Output the (X, Y) coordinate of the center of the cell containing the given text.  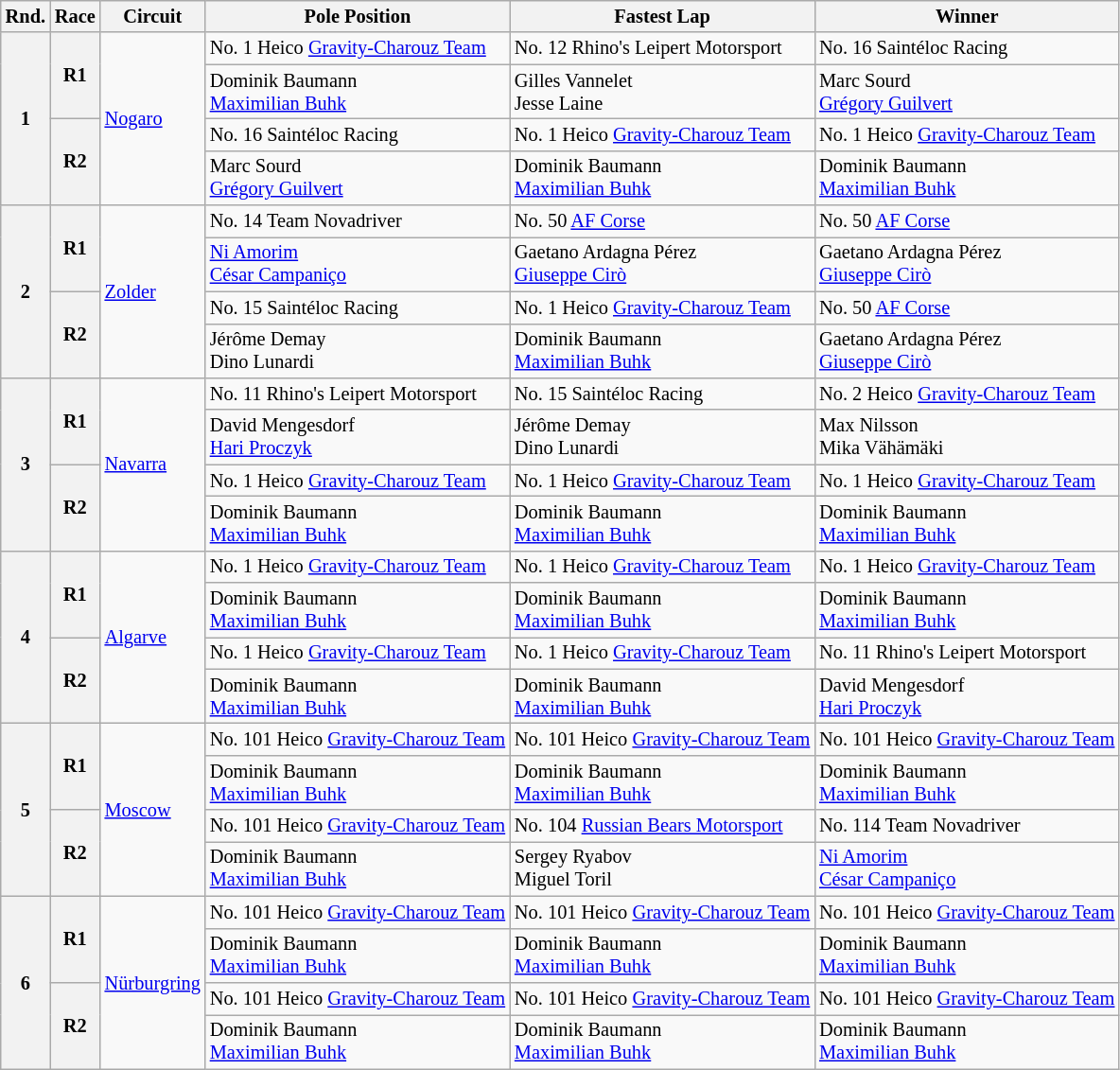
No. 12 Rhino's Leipert Motorsport (662, 48)
Winner (967, 16)
Circuit (153, 16)
Zolder (153, 291)
Gilles Vannelet Jesse Laine (662, 92)
Navarra (153, 464)
3 (26, 464)
4 (26, 638)
5 (26, 810)
Nürburgring (153, 982)
Algarve (153, 638)
Pole Position (358, 16)
Nogaro (153, 119)
1 (26, 119)
Sergey Ryabov Miguel Toril (662, 868)
No. 14 Team Novadriver (358, 221)
No. 104 Russian Bears Motorsport (662, 826)
Max Nilsson Mika Vähämäki (967, 437)
No. 2 Heico Gravity-Charouz Team (967, 394)
6 (26, 982)
Rnd. (26, 16)
Fastest Lap (662, 16)
2 (26, 291)
Race (76, 16)
Moscow (153, 810)
No. 114 Team Novadriver (967, 826)
